Search for the cell housing the specified text and yield its [x, y] center coordinate. 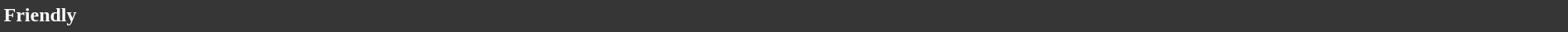
Friendly [784, 15]
